Determine the (x, y) coordinate at the center of the cell enclosing the given text.  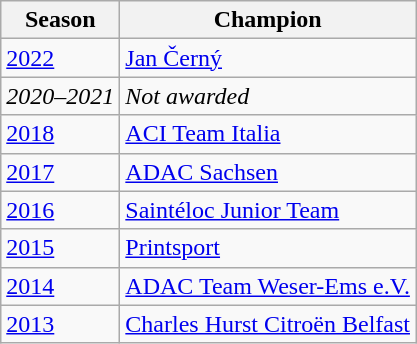
Season (60, 20)
Printsport (268, 248)
ADAC Team Weser-Ems e.V. (268, 286)
ADAC Sachsen (268, 172)
Not awarded (268, 96)
2015 (60, 248)
2020–2021 (60, 96)
2017 (60, 172)
2013 (60, 324)
2022 (60, 58)
2018 (60, 134)
Charles Hurst Citroën Belfast (268, 324)
2014 (60, 286)
Champion (268, 20)
Jan Černý (268, 58)
ACI Team Italia (268, 134)
2016 (60, 210)
Saintéloc Junior Team (268, 210)
